Output the [x, y] coordinate of the center of the cell containing the given text.  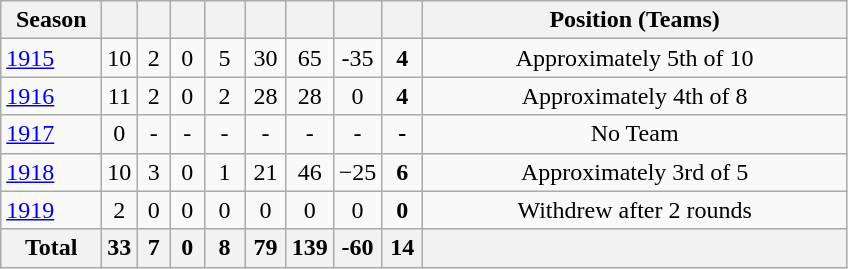
−25 [358, 172]
Approximately 3rd of 5 [635, 172]
Approximately 4th of 8 [635, 96]
Total [52, 248]
Approximately 5th of 10 [635, 58]
Season [52, 20]
-35 [358, 58]
1915 [52, 58]
65 [310, 58]
1917 [52, 134]
11 [120, 96]
Position (Teams) [635, 20]
-60 [358, 248]
No Team [635, 134]
1916 [52, 96]
7 [154, 248]
14 [402, 248]
1 [224, 172]
139 [310, 248]
8 [224, 248]
5 [224, 58]
Withdrew after 2 rounds [635, 210]
3 [154, 172]
33 [120, 248]
6 [402, 172]
46 [310, 172]
79 [266, 248]
1918 [52, 172]
21 [266, 172]
1919 [52, 210]
30 [266, 58]
